Search for the cell housing the specified text and yield its (X, Y) center coordinate. 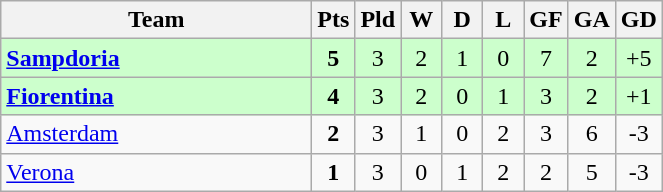
7 (546, 58)
Amsterdam (156, 134)
W (422, 20)
4 (334, 96)
+1 (638, 96)
Verona (156, 172)
GF (546, 20)
Pts (334, 20)
GA (592, 20)
Fiorentina (156, 96)
L (504, 20)
Sampdoria (156, 58)
6 (592, 134)
Pld (378, 20)
Team (156, 20)
+5 (638, 58)
GD (638, 20)
D (462, 20)
